Find where the given text appears and provide that cell's center as [x, y] coordinate. 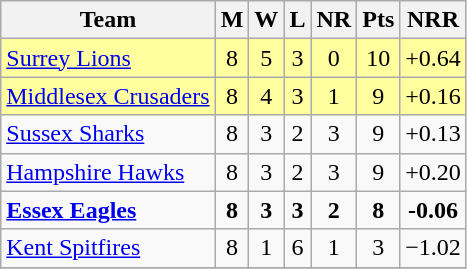
Hampshire Hawks [108, 172]
L [298, 20]
6 [298, 248]
+0.64 [434, 58]
Pts [378, 20]
Essex Eagles [108, 210]
M [232, 20]
Middlesex Crusaders [108, 96]
0 [334, 58]
−1.02 [434, 248]
NR [334, 20]
10 [378, 58]
+0.16 [434, 96]
Kent Spitfires [108, 248]
Surrey Lions [108, 58]
4 [266, 96]
Sussex Sharks [108, 134]
Team [108, 20]
+0.20 [434, 172]
W [266, 20]
5 [266, 58]
+0.13 [434, 134]
-0.06 [434, 210]
NRR [434, 20]
